From the cell containing the given text, extract its center point as [X, Y] coordinate. 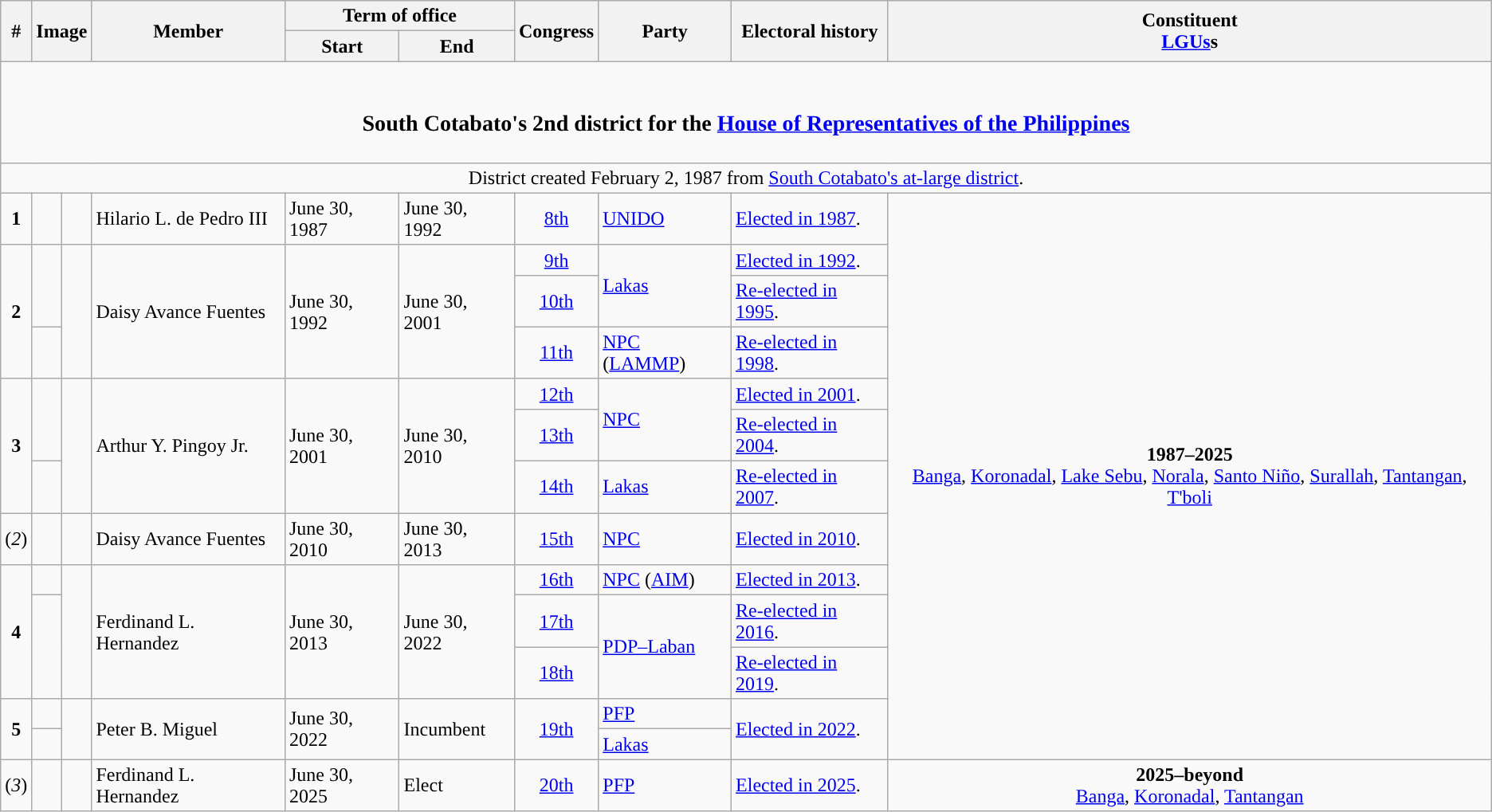
Image [62, 31]
17th [556, 622]
12th [556, 394]
Elected in 2025. [810, 786]
Re-elected in 2016. [810, 622]
16th [556, 580]
Elected in 2010. [810, 539]
NPC (LAMMP) [665, 352]
Peter B. Miguel [188, 729]
2025–beyondBanga, Koronadal, Tantangan [1189, 786]
Elected in 2001. [810, 394]
1 [16, 218]
Arthur Y. Pingoy Jr. [188, 445]
Incumbent [457, 729]
Term of office [399, 16]
14th [556, 488]
3 [16, 445]
Re-elected in 1995. [810, 301]
June 30, 1987 [342, 218]
18th [556, 673]
19th [556, 729]
Congress [556, 31]
15th [556, 539]
5 [16, 729]
End [457, 46]
4 [16, 632]
Hilario L. de Pedro III [188, 218]
# [16, 31]
1987–2025Banga, Koronadal, Lake Sebu, Norala, Santo Niño, Surallah, Tantangan, T'boli [1189, 477]
Electoral history [810, 31]
Elected in 1987. [810, 218]
Re-elected in 1998. [810, 352]
9th [556, 260]
District created February 2, 1987 from South Cotabato's at-large district. [746, 178]
13th [556, 435]
South Cotabato's 2nd district for the House of Representatives of the Philippines [746, 112]
(3) [16, 786]
(2) [16, 539]
NPC (AIM) [665, 580]
10th [556, 301]
Re-elected in 2019. [810, 673]
Re-elected in 2007. [810, 488]
8th [556, 218]
Re-elected in 2004. [810, 435]
Elect [457, 786]
Elected in 2013. [810, 580]
20th [556, 786]
Elected in 1992. [810, 260]
Elected in 2022. [810, 729]
Party [665, 31]
ConstituentLGUss [1189, 31]
Start [342, 46]
Member [188, 31]
2 [16, 312]
11th [556, 352]
UNIDO [665, 218]
PDP–Laban [665, 647]
June 30, 2025 [342, 786]
